Identify which cell holds the provided text, then report its [x, y] central coordinate. 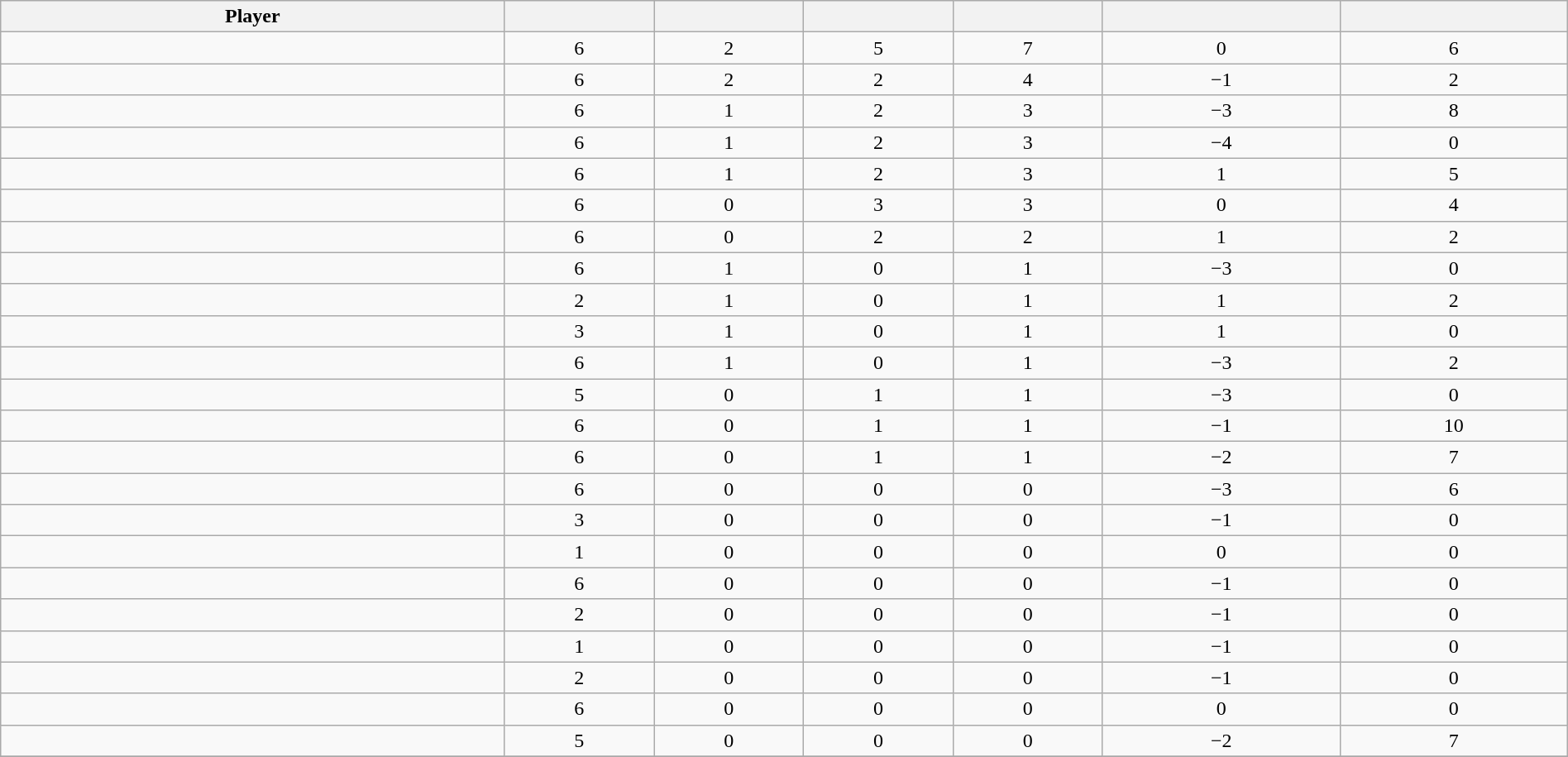
10 [1454, 426]
−4 [1221, 142]
Player [253, 17]
8 [1454, 111]
